Output the (X, Y) coordinate of the center of the cell containing the given text.  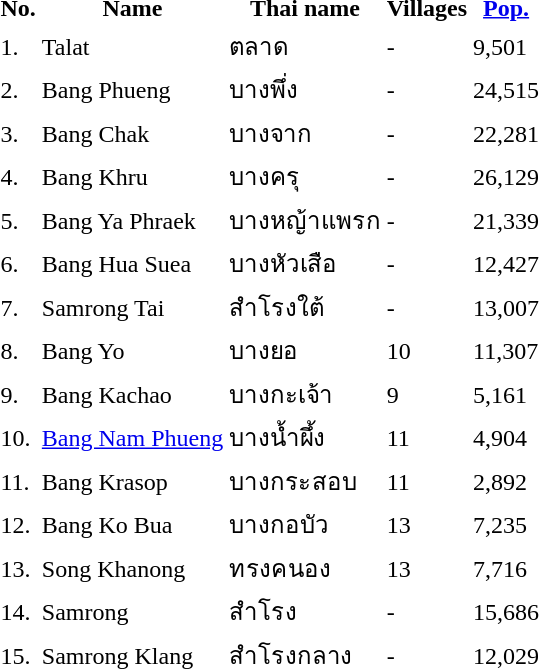
Talat (132, 46)
Bang Khru (132, 176)
Bang Nam Phueng (132, 438)
10 (426, 350)
บางพึ่ง (305, 90)
บางหญ้าแพรก (305, 220)
บางกอบัว (305, 524)
สำโรงใต้ (305, 307)
ทรงคนอง (305, 568)
9 (426, 394)
บางจาก (305, 133)
บางกะเจ้า (305, 394)
Bang Yo (132, 350)
บางยอ (305, 350)
Bang Ya Phraek (132, 220)
บางน้ำผึ้ง (305, 438)
บางกระสอบ (305, 481)
Samrong Tai (132, 307)
Bang Kachao (132, 394)
Bang Hua Suea (132, 264)
Bang Phueng (132, 90)
Song Khanong (132, 568)
สำโรง (305, 612)
Bang Ko Bua (132, 524)
Bang Chak (132, 133)
Samrong (132, 612)
บางหัวเสือ (305, 264)
ตลาด (305, 46)
บางครุ (305, 176)
Bang Krasop (132, 481)
